Identify which cell holds the provided text, then report its [X, Y] central coordinate. 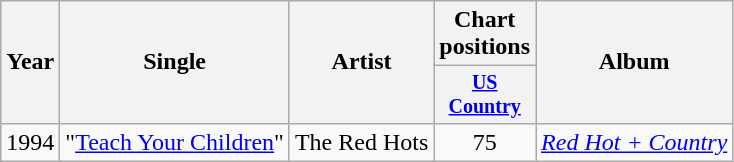
1994 [30, 142]
Chart positions [485, 34]
Artist [361, 62]
Red Hot + Country [634, 142]
US Country [485, 94]
75 [485, 142]
"Teach Your Children" [175, 142]
Album [634, 62]
Single [175, 62]
Year [30, 62]
The Red Hots [361, 142]
